Extract the (X, Y) coordinate from the center of the cell holding the provided text.  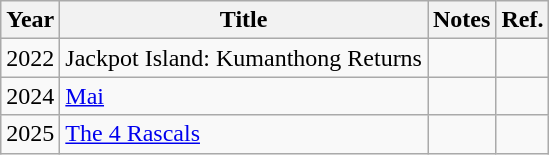
Notes (462, 20)
Year (30, 20)
Mai (244, 96)
Jackpot Island: Kumanthong Returns (244, 58)
Ref. (522, 20)
The 4 Rascals (244, 134)
Title (244, 20)
2022 (30, 58)
2025 (30, 134)
2024 (30, 96)
